Output the (X, Y) coordinate of the center of the cell containing the given text.  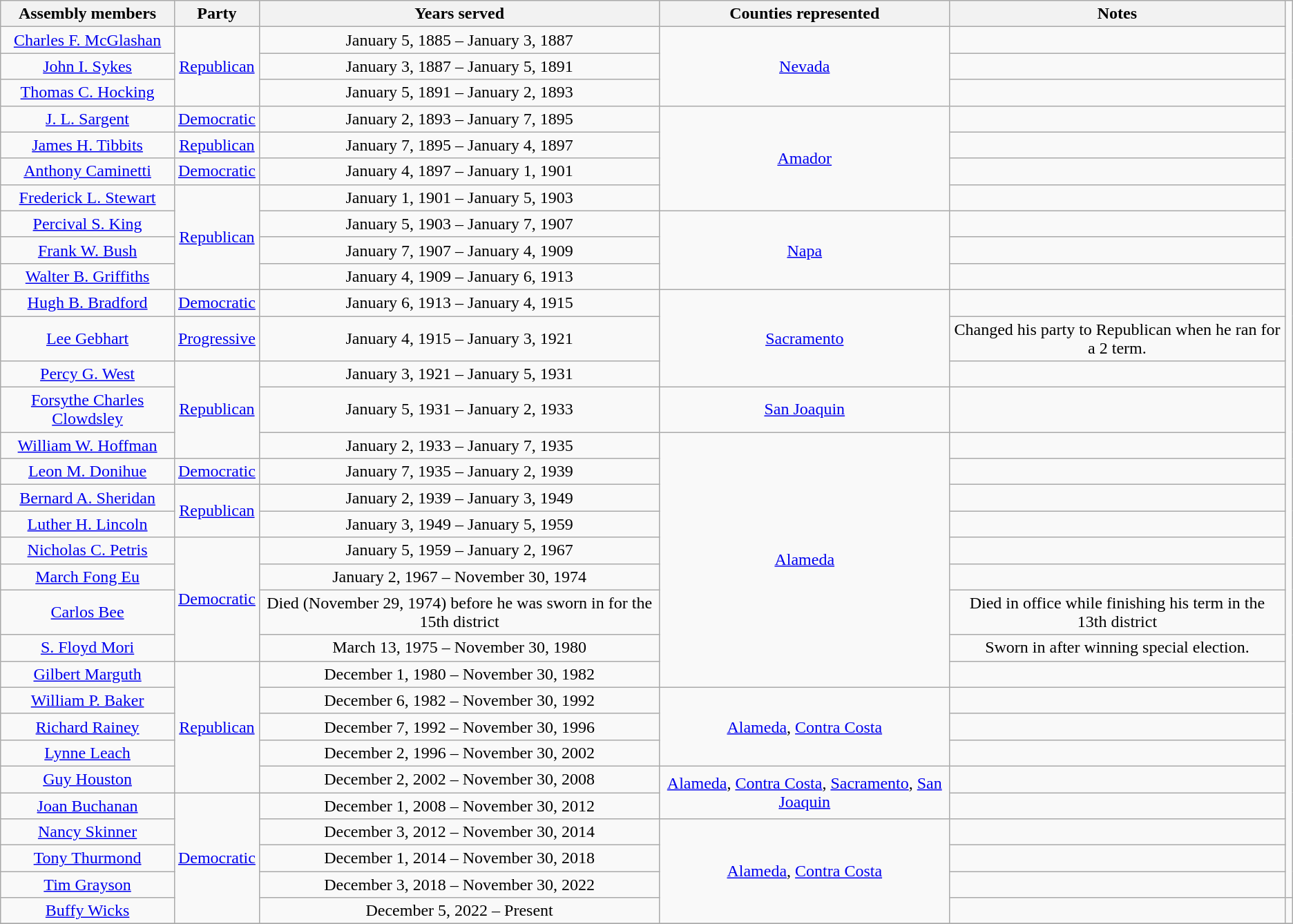
December 2, 2002 – November 30, 2008 (459, 779)
Nancy Skinner (88, 832)
Amador (805, 158)
January 3, 1887 – January 5, 1891 (459, 66)
Died in office while finishing his term in the 13th district (1118, 612)
December 3, 2012 – November 30, 2014 (459, 832)
January 7, 1907 – January 4, 1909 (459, 250)
January 7, 1935 – January 2, 1939 (459, 472)
Guy Houston (88, 779)
San Joaquin (805, 410)
Tony Thurmond (88, 858)
December 6, 1982 – November 30, 1992 (459, 700)
Assembly members (88, 14)
William W. Hoffman (88, 445)
Buffy Wicks (88, 911)
Notes (1118, 14)
Tim Grayson (88, 885)
Charles F. McGlashan (88, 40)
Thomas C. Hocking (88, 93)
Frederick L. Stewart (88, 198)
January 3, 1949 – January 5, 1959 (459, 524)
Anthony Caminetti (88, 171)
January 2, 1933 – January 7, 1935 (459, 445)
January 5, 1885 – January 3, 1887 (459, 40)
January 2, 1967 – November 30, 1974 (459, 577)
January 5, 1903 – January 7, 1907 (459, 224)
Hugh B. Bradford (88, 302)
Bernard A. Sheridan (88, 498)
January 2, 1893 – January 7, 1895 (459, 119)
Leon M. Donihue (88, 472)
January 2, 1939 – January 3, 1949 (459, 498)
December 7, 1992 – November 30, 1996 (459, 726)
Carlos Bee (88, 612)
January 4, 1909 – January 6, 1913 (459, 276)
Sworn in after winning special election. (1118, 648)
Napa (805, 250)
January 6, 1913 – January 4, 1915 (459, 302)
Sacramento (805, 338)
Forsythe Charles Clowdsley (88, 410)
January 5, 1891 – January 2, 1893 (459, 93)
January 4, 1897 – January 1, 1901 (459, 171)
January 5, 1959 – January 2, 1967 (459, 550)
John I. Sykes (88, 66)
Joan Buchanan (88, 806)
December 5, 2022 – Present (459, 911)
March Fong Eu (88, 577)
December 2, 1996 – November 30, 2002 (459, 753)
January 5, 1931 – January 2, 1933 (459, 410)
J. L. Sargent (88, 119)
Percy G. West (88, 374)
Died (November 29, 1974) before he was sworn in for the 15th district (459, 612)
January 4, 1915 – January 3, 1921 (459, 338)
Nevada (805, 66)
March 13, 1975 – November 30, 1980 (459, 648)
Nicholas C. Petris (88, 550)
Years served (459, 14)
December 1, 2014 – November 30, 2018 (459, 858)
Richard Rainey (88, 726)
Progressive (217, 338)
Percival S. King (88, 224)
Changed his party to Republican when he ran for a 2 term. (1118, 338)
Alameda (805, 560)
Walter B. Griffiths (88, 276)
Counties represented (805, 14)
William P. Baker (88, 700)
January 1, 1901 – January 5, 1903 (459, 198)
Frank W. Bush (88, 250)
Gilbert Marguth (88, 674)
Lee Gebhart (88, 338)
Alameda, Contra Costa, Sacramento, San Joaquin (805, 792)
December 1, 1980 – November 30, 1982 (459, 674)
December 3, 2018 – November 30, 2022 (459, 885)
S. Floyd Mori (88, 648)
Luther H. Lincoln (88, 524)
January 7, 1895 – January 4, 1897 (459, 145)
James H. Tibbits (88, 145)
Lynne Leach (88, 753)
January 3, 1921 – January 5, 1931 (459, 374)
December 1, 2008 – November 30, 2012 (459, 806)
Party (217, 14)
